From the cell containing the given text, extract its center point as (X, Y) coordinate. 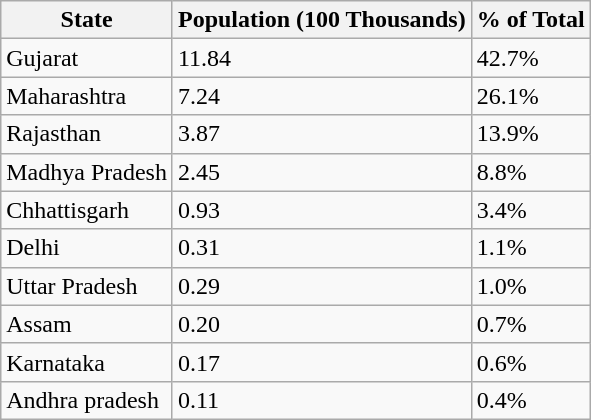
Madhya Pradesh (87, 172)
0.11 (322, 400)
Rajasthan (87, 134)
Delhi (87, 248)
% of Total (530, 20)
Assam (87, 324)
Chhattisgarh (87, 210)
0.93 (322, 210)
1.1% (530, 248)
Gujarat (87, 58)
0.6% (530, 362)
State (87, 20)
0.31 (322, 248)
42.7% (530, 58)
0.17 (322, 362)
26.1% (530, 96)
Population (100 Thousands) (322, 20)
13.9% (530, 134)
Maharashtra (87, 96)
3.87 (322, 134)
0.7% (530, 324)
Karnataka (87, 362)
0.4% (530, 400)
3.4% (530, 210)
7.24 (322, 96)
Uttar Pradesh (87, 286)
Andhra pradesh (87, 400)
1.0% (530, 286)
2.45 (322, 172)
11.84 (322, 58)
0.29 (322, 286)
8.8% (530, 172)
0.20 (322, 324)
